Identify which cell holds the provided text, then report its (X, Y) central coordinate. 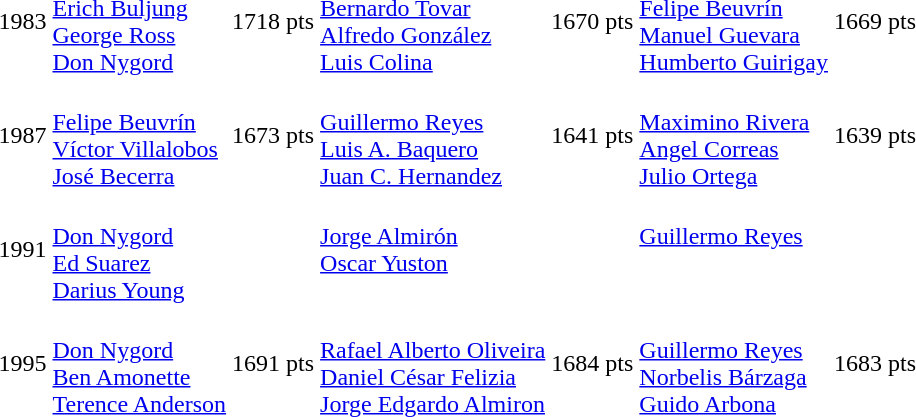
Guillermo Reyes (734, 250)
1673 pts (274, 136)
Maximino RiveraAngel CorreasJulio Ortega (734, 136)
Felipe BeuvrínVíctor VillalobosJosé Becerra (140, 136)
Don NygordEd SuarezDarius Young (140, 250)
1641 pts (592, 136)
Guillermo ReyesLuis A. BaqueroJuan C. Hernandez (433, 136)
Jorge AlmirónOscar Yuston (433, 250)
